Capture the cell that displays the provided text and extract its (X, Y) central coordinate. 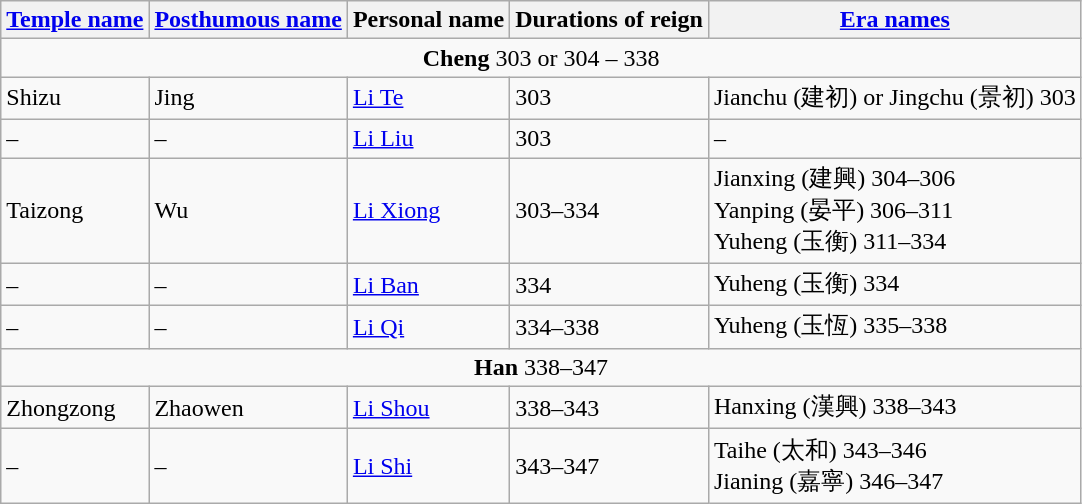
Han 338–347 (542, 367)
Hanxing (漢興) 338–343 (894, 408)
338–343 (610, 408)
Era names (894, 20)
Zhongzong (75, 408)
334 (610, 284)
Li Te (428, 98)
Li Ban (428, 284)
Jianchu (建初) or Jingchu (景初) 303 (894, 98)
Temple name (75, 20)
Durations of reign (610, 20)
Jing (248, 98)
Taihe (太和) 343–346Jianing (嘉寧) 346–347 (894, 466)
Zhaowen (248, 408)
Li Xiong (428, 211)
Jianxing (建興) 304–306Yanping (晏平) 306–311Yuheng (玉衡) 311–334 (894, 211)
Cheng 303 or 304 – 338 (542, 58)
Taizong (75, 211)
303–334 (610, 211)
334–338 (610, 328)
Yuheng (玉恆) 335–338 (894, 328)
343–347 (610, 466)
Li Qi (428, 328)
Li Shi (428, 466)
Posthumous name (248, 20)
Shizu (75, 98)
Personal name (428, 20)
Li Shou (428, 408)
Yuheng (玉衡) 334 (894, 284)
Wu (248, 211)
Li Liu (428, 138)
